From the cell containing the given text, extract its center point as [X, Y] coordinate. 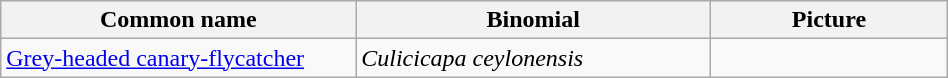
Binomial [534, 20]
Culicicapa ceylonensis [534, 58]
Common name [178, 20]
Picture [830, 20]
Grey-headed canary-flycatcher [178, 58]
